Search for the cell housing the specified text and yield its [x, y] center coordinate. 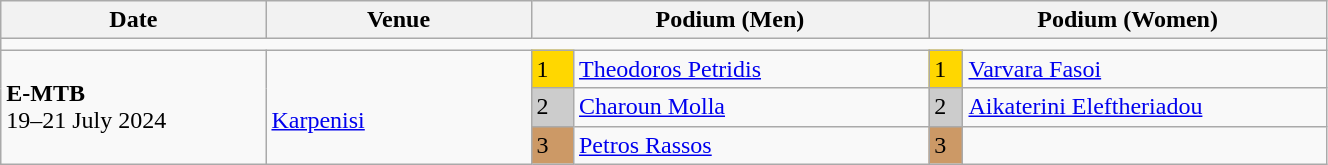
Venue [398, 20]
Petros Rassos [750, 145]
Podium (Men) [730, 20]
Varvara Fasoi [1144, 69]
Date [134, 20]
Theodoros Petridis [750, 69]
E-MTB 19–21 July 2024 [134, 107]
Karpenisi [398, 107]
Charoun Molla [750, 107]
Aikaterini Eleftheriadou [1144, 107]
Podium (Women) [1128, 20]
